From the cell containing the given text, extract its center point as [X, Y] coordinate. 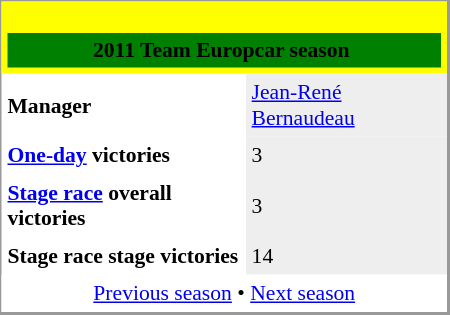
Previous season • Next season [225, 293]
Stage race stage victories [124, 256]
One-day victories [124, 155]
Stage race overall victories [124, 206]
Manager [124, 106]
14 [346, 256]
Jean-René Bernaudeau [346, 106]
